Scan for the cell matching the given text and deliver its (x, y) coordinate at center. 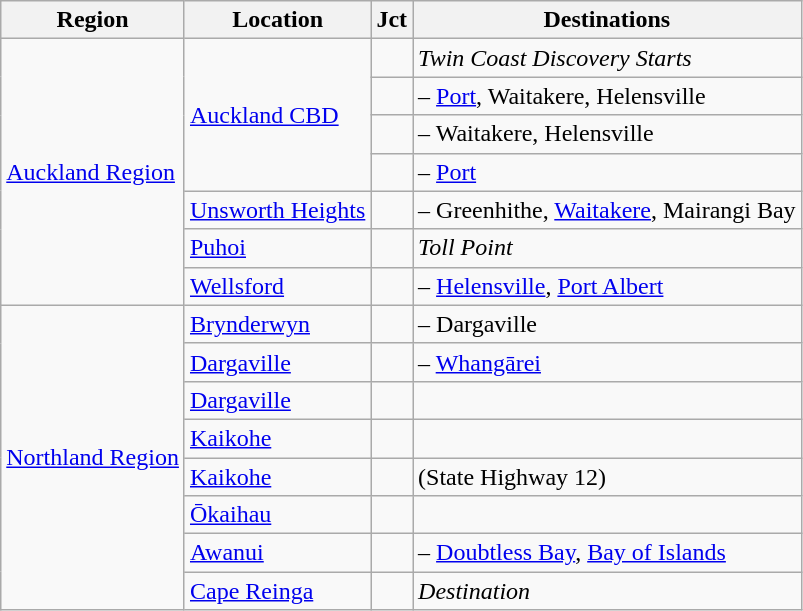
Location (277, 20)
Awanui (277, 553)
– Waitakere, Helensville (608, 134)
Toll Point (608, 248)
Destination (608, 591)
– Greenhithe, Waitakere, Mairangi Bay (608, 210)
– Dargaville (608, 324)
(State Highway 12) (608, 477)
Brynderwyn (277, 324)
– Helensville, Port Albert (608, 286)
Region (93, 20)
– Whangārei (608, 362)
– Port, Waitakere, Helensville (608, 96)
– Port (608, 172)
Ōkaihau (277, 515)
Northland Region (93, 457)
Destinations (608, 20)
– Doubtless Bay, Bay of Islands (608, 553)
Twin Coast Discovery Starts (608, 58)
Auckland Region (93, 172)
Unsworth Heights (277, 210)
Wellsford (277, 286)
Cape Reinga (277, 591)
Jct (392, 20)
Puhoi (277, 248)
Auckland CBD (277, 115)
